Search for the cell housing the specified text and yield its (x, y) center coordinate. 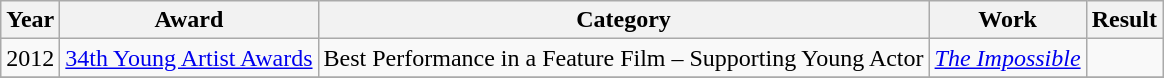
Category (624, 20)
34th Young Artist Awards (189, 58)
The Impossible (1008, 58)
Award (189, 20)
Year (30, 20)
2012 (30, 58)
Best Performance in a Feature Film – Supporting Young Actor (624, 58)
Result (1124, 20)
Work (1008, 20)
